Find where the given text appears and provide that cell's center as (X, Y) coordinate. 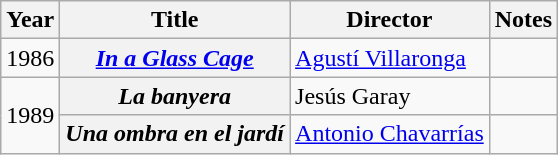
Una ombra en el jardí (175, 134)
1989 (30, 115)
Year (30, 20)
Notes (523, 20)
In a Glass Cage (175, 58)
Agustí Villaronga (390, 58)
La banyera (175, 96)
Director (390, 20)
1986 (30, 58)
Title (175, 20)
Jesús Garay (390, 96)
Antonio Chavarrías (390, 134)
